Pinpoint the cell where the given text exists, returning its (X, Y) midpoint coordinate. 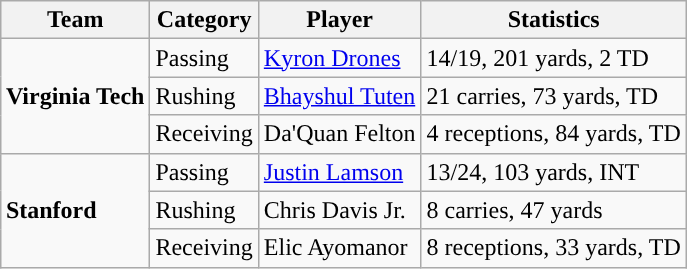
21 carries, 73 yards, TD (554, 96)
Statistics (554, 20)
Player (340, 20)
13/24, 103 yards, INT (554, 172)
Elic Ayomanor (340, 248)
Category (204, 20)
14/19, 201 yards, 2 TD (554, 58)
Team (75, 20)
Da'Quan Felton (340, 134)
Bhayshul Tuten (340, 96)
Justin Lamson (340, 172)
Stanford (75, 210)
8 carries, 47 yards (554, 210)
Kyron Drones (340, 58)
8 receptions, 33 yards, TD (554, 248)
Virginia Tech (75, 96)
4 receptions, 84 yards, TD (554, 134)
Chris Davis Jr. (340, 210)
